Find where the given text appears and provide that cell's center as (x, y) coordinate. 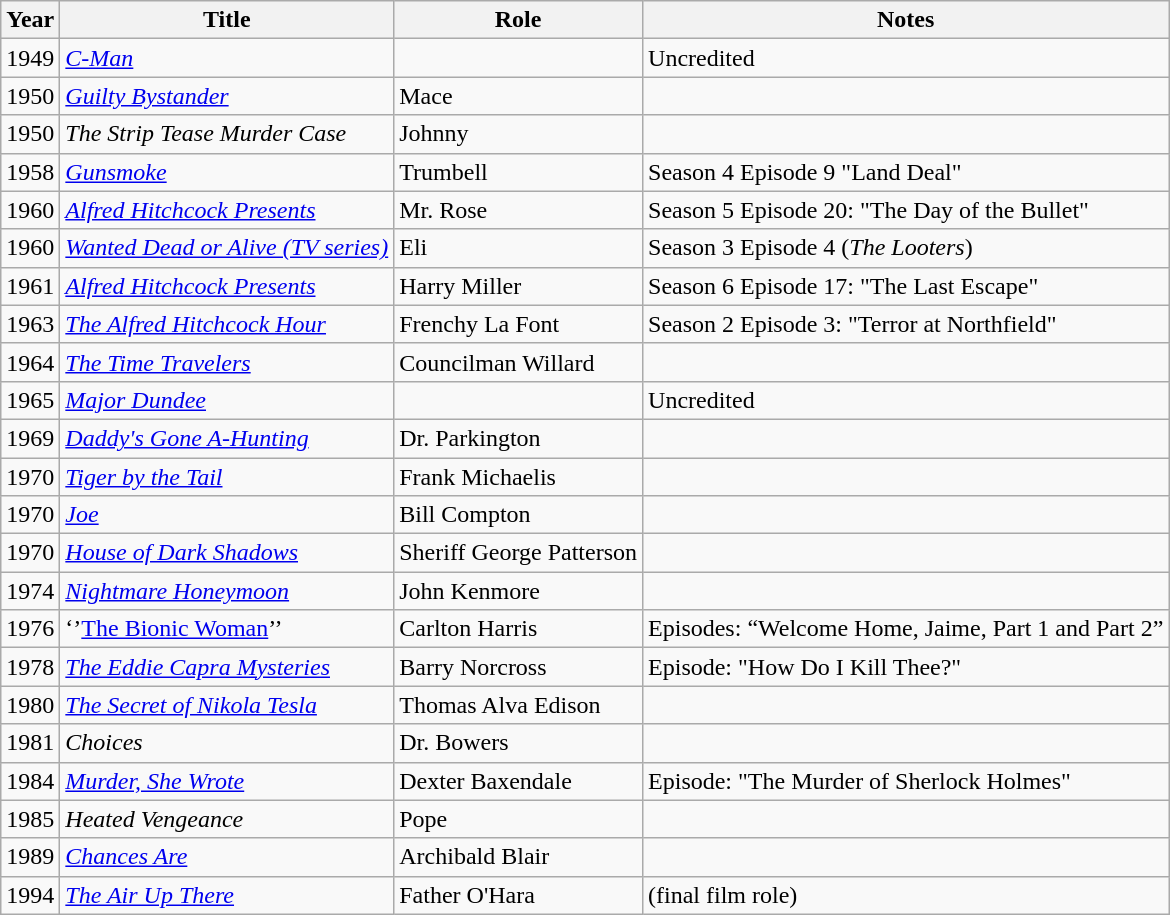
John Kenmore (518, 591)
1961 (30, 286)
Season 6 Episode 17: "The Last Escape" (906, 286)
Harry Miller (518, 286)
Episode: "How Do I Kill Thee?" (906, 667)
Archibald Blair (518, 857)
Frank Michaelis (518, 477)
‘’The Bionic Woman’’ (227, 629)
Heated Vengeance (227, 819)
C-Man (227, 58)
Councilman Willard (518, 362)
Mace (518, 96)
Father O'Hara (518, 895)
1976 (30, 629)
Eli (518, 248)
Wanted Dead or Alive (TV series) (227, 248)
The Air Up There (227, 895)
Episode: "The Murder of Sherlock Holmes" (906, 781)
Chances Are (227, 857)
1989 (30, 857)
Mr. Rose (518, 210)
Dr. Parkington (518, 438)
Guilty Bystander (227, 96)
Barry Norcross (518, 667)
Season 4 Episode 9 "Land Deal" (906, 172)
The Secret of Nikola Tesla (227, 705)
The Eddie Capra Mysteries (227, 667)
Nightmare Honeymoon (227, 591)
(final film role) (906, 895)
1994 (30, 895)
Season 2 Episode 3: "Terror at Northfield" (906, 324)
1984 (30, 781)
The Strip Tease Murder Case (227, 134)
Dexter Baxendale (518, 781)
1978 (30, 667)
Season 3 Episode 4 (The Looters) (906, 248)
Major Dundee (227, 400)
1958 (30, 172)
Murder, She Wrote (227, 781)
Gunsmoke (227, 172)
Notes (906, 20)
1963 (30, 324)
Frenchy La Font (518, 324)
Daddy's Gone A-Hunting (227, 438)
1974 (30, 591)
Trumbell (518, 172)
House of Dark Shadows (227, 553)
1969 (30, 438)
Johnny (518, 134)
Season 5 Episode 20: "The Day of the Bullet" (906, 210)
1980 (30, 705)
The Alfred Hitchcock Hour (227, 324)
1949 (30, 58)
Thomas Alva Edison (518, 705)
Carlton Harris (518, 629)
Sheriff George Patterson (518, 553)
1964 (30, 362)
Pope (518, 819)
Joe (227, 515)
Year (30, 20)
1985 (30, 819)
Dr. Bowers (518, 743)
Tiger by the Tail (227, 477)
Bill Compton (518, 515)
Title (227, 20)
Choices (227, 743)
1981 (30, 743)
Episodes: “Welcome Home, Jaime, Part 1 and Part 2” (906, 629)
1965 (30, 400)
Role (518, 20)
The Time Travelers (227, 362)
